Pinpoint the cell where the given text exists, returning its [X, Y] midpoint coordinate. 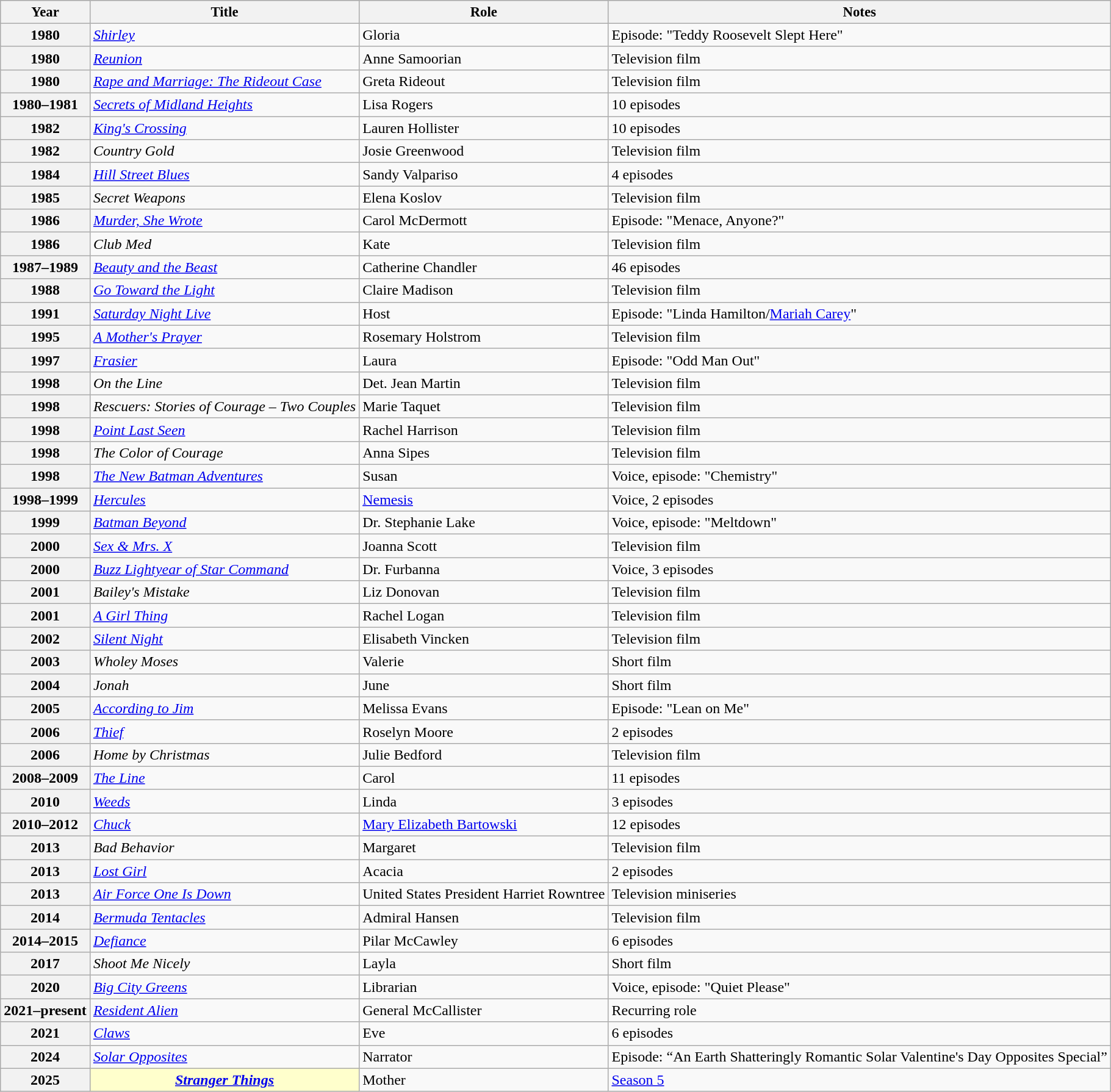
Anne Samoorian [484, 58]
Silent Night [225, 639]
1997 [45, 360]
3 episodes [859, 801]
Weeds [225, 801]
Dr. Furbanna [484, 569]
On the Line [225, 383]
Club Med [225, 244]
2020 [45, 987]
Point Last Seen [225, 429]
Narrator [484, 1057]
Rachel Logan [484, 616]
Mother [484, 1080]
2021 [45, 1033]
Frasier [225, 360]
Linda [484, 801]
Episode: "Odd Man Out" [859, 360]
United States President Harriet Rowntree [484, 894]
2014 [45, 918]
Wholey Moses [225, 662]
Resident Alien [225, 1010]
The Color of Courage [225, 453]
Mary Elizabeth Bartowski [484, 824]
Reunion [225, 58]
Buzz Lightyear of Star Command [225, 569]
General McCallister [484, 1010]
Joanna Scott [484, 546]
1995 [45, 337]
Sandy Valpariso [484, 174]
Lost Girl [225, 871]
According to Jim [225, 708]
King's Crossing [225, 128]
Home by Christmas [225, 755]
Batman Beyond [225, 523]
Host [484, 314]
2017 [45, 964]
Acacia [484, 871]
Television miniseries [859, 894]
Kate [484, 244]
Defiance [225, 941]
Carol McDermott [484, 221]
Margaret [484, 848]
Elisabeth Vincken [484, 639]
4 episodes [859, 174]
Go Toward the Light [225, 290]
Shoot Me Nicely [225, 964]
June [484, 685]
Secrets of Midland Heights [225, 105]
1985 [45, 198]
Rosemary Holstrom [484, 337]
Beauty and the Beast [225, 267]
Year [45, 12]
Season 5 [859, 1080]
Pilar McCawley [484, 941]
Valerie [484, 662]
A Mother's Prayer [225, 337]
2002 [45, 639]
Secret Weapons [225, 198]
1991 [45, 314]
Det. Jean Martin [484, 383]
1998–1999 [45, 500]
Sex & Mrs. X [225, 546]
1980–1981 [45, 105]
Claire Madison [484, 290]
2008–2009 [45, 778]
1984 [45, 174]
Lauren Hollister [484, 128]
Rescuers: Stories of Courage – Two Couples [225, 406]
Voice, episode: "Quiet Please" [859, 987]
Shirley [225, 35]
Voice, episode: "Chemistry" [859, 476]
1987–1989 [45, 267]
2010 [45, 801]
Episode: "Menace, Anyone?" [859, 221]
Voice, 3 episodes [859, 569]
2010–2012 [45, 824]
Jonah [225, 685]
Episode: "Linda Hamilton/Mariah Carey" [859, 314]
Episode: "Teddy Roosevelt Slept Here" [859, 35]
Julie Bedford [484, 755]
Liz Donovan [484, 592]
Eve [484, 1033]
Bermuda Tentacles [225, 918]
2025 [45, 1080]
12 episodes [859, 824]
Bailey's Mistake [225, 592]
Greta Rideout [484, 81]
Solar Opposites [225, 1057]
Dr. Stephanie Lake [484, 523]
Air Force One Is Down [225, 894]
The New Batman Adventures [225, 476]
Voice, 2 episodes [859, 500]
Hercules [225, 500]
Saturday Night Live [225, 314]
Nemesis [484, 500]
Layla [484, 964]
A Girl Thing [225, 616]
2004 [45, 685]
Marie Taquet [484, 406]
Anna Sipes [484, 453]
Lisa Rogers [484, 105]
2021–present [45, 1010]
Murder, She Wrote [225, 221]
Elena Koslov [484, 198]
The Line [225, 778]
Thief [225, 731]
Chuck [225, 824]
Bad Behavior [225, 848]
Episode: “An Earth Shatteringly Romantic Solar Valentine's Day Opposites Special” [859, 1057]
Josie Greenwood [484, 151]
Admiral Hansen [484, 918]
Role [484, 12]
Laura [484, 360]
46 episodes [859, 267]
2014–2015 [45, 941]
Big City Greens [225, 987]
Susan [484, 476]
Country Gold [225, 151]
1999 [45, 523]
Catherine Chandler [484, 267]
2005 [45, 708]
2024 [45, 1057]
Hill Street Blues [225, 174]
11 episodes [859, 778]
Stranger Things [225, 1080]
Voice, episode: "Meltdown" [859, 523]
Episode: "Lean on Me" [859, 708]
Recurring role [859, 1010]
Librarian [484, 987]
2003 [45, 662]
Melissa Evans [484, 708]
Roselyn Moore [484, 731]
Gloria [484, 35]
Notes [859, 12]
Claws [225, 1033]
Rachel Harrison [484, 429]
1988 [45, 290]
Rape and Marriage: The Rideout Case [225, 81]
Carol [484, 778]
Title [225, 12]
